Return the [X, Y] coordinate for the center point of the cell that contains the specified text.  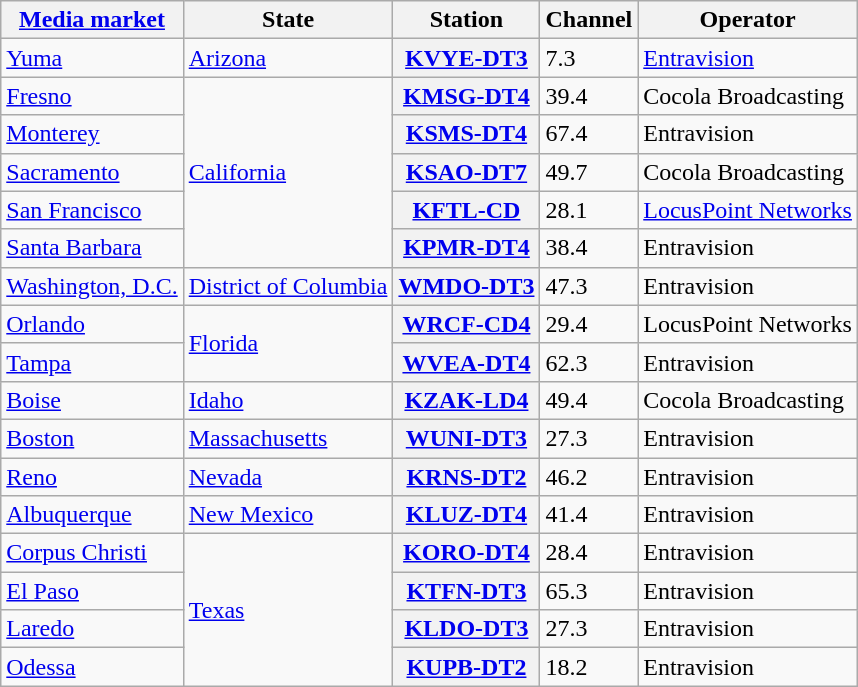
KZAK-LD4 [466, 400]
Boston [92, 438]
38.4 [589, 248]
Yuma [92, 58]
Sacramento [92, 172]
47.3 [589, 286]
Texas [288, 610]
46.2 [589, 477]
State [288, 20]
Fresno [92, 96]
39.4 [589, 96]
KMSG-DT4 [466, 96]
KLUZ-DT4 [466, 515]
KORO-DT4 [466, 553]
KFTL-CD [466, 210]
KSAO-DT7 [466, 172]
Boise [92, 400]
29.4 [589, 324]
Massachusetts [288, 438]
28.1 [589, 210]
Station [466, 20]
Corpus Christi [92, 553]
41.4 [589, 515]
El Paso [92, 591]
KPMR-DT4 [466, 248]
Operator [748, 20]
18.2 [589, 667]
KUPB-DT2 [466, 667]
WRCF-CD4 [466, 324]
California [288, 172]
Santa Barbara [92, 248]
65.3 [589, 591]
49.7 [589, 172]
Orlando [92, 324]
New Mexico [288, 515]
Albuquerque [92, 515]
KRNS-DT2 [466, 477]
62.3 [589, 362]
San Francisco [92, 210]
Tampa [92, 362]
KLDO-DT3 [466, 629]
Arizona [288, 58]
Media market [92, 20]
KVYE-DT3 [466, 58]
KTFN-DT3 [466, 591]
Washington, D.C. [92, 286]
Laredo [92, 629]
49.4 [589, 400]
WVEA-DT4 [466, 362]
Reno [92, 477]
28.4 [589, 553]
67.4 [589, 134]
District of Columbia [288, 286]
Monterey [92, 134]
WMDO-DT3 [466, 286]
Odessa [92, 667]
Idaho [288, 400]
Channel [589, 20]
7.3 [589, 58]
Nevada [288, 477]
KSMS-DT4 [466, 134]
WUNI-DT3 [466, 438]
Florida [288, 343]
